For the text-containing cell, return its midpoint in (x, y) coordinate format. 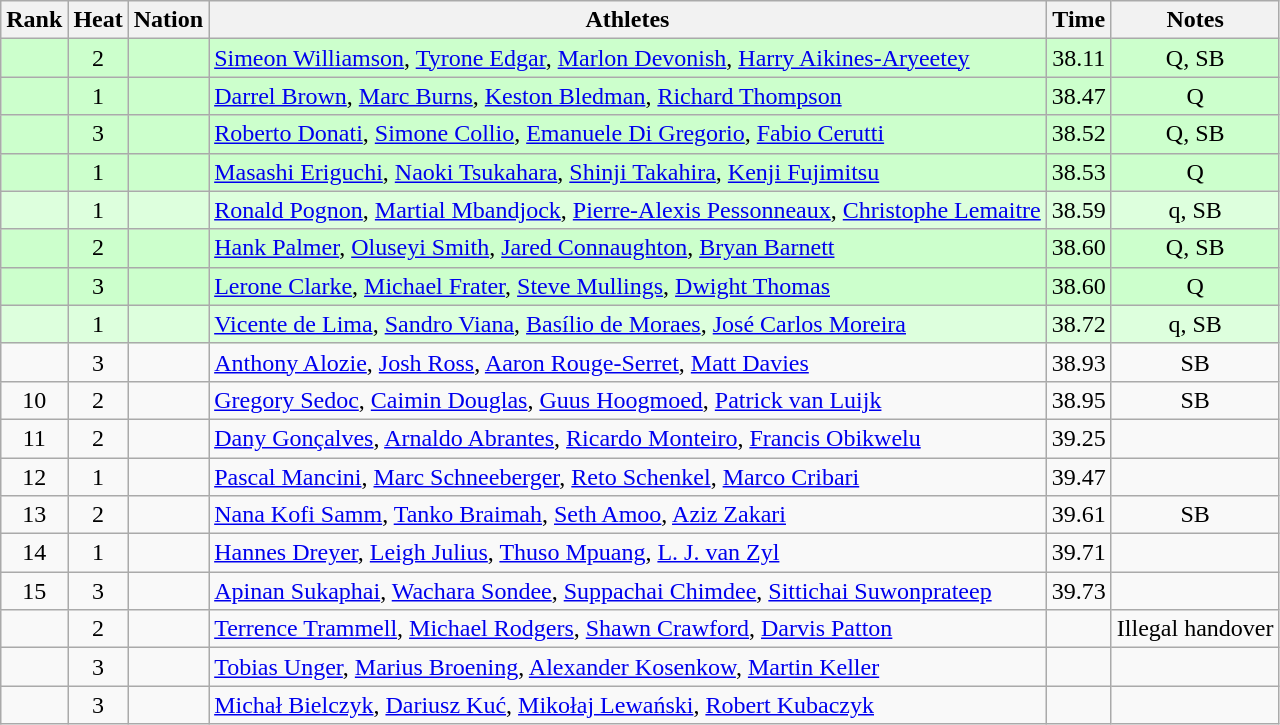
Athletes (628, 20)
Simeon Williamson, Tyrone Edgar, Marlon Devonish, Harry Aikines-Aryeetey (628, 58)
Darrel Brown, Marc Burns, Keston Bledman, Richard Thompson (628, 96)
Dany Gonçalves, Arnaldo Abrantes, Ricardo Monteiro, Francis Obikwelu (628, 438)
Nation (168, 20)
38.11 (1078, 58)
Masashi Eriguchi, Naoki Tsukahara, Shinji Takahira, Kenji Fujimitsu (628, 172)
Roberto Donati, Simone Collio, Emanuele Di Gregorio, Fabio Cerutti (628, 134)
Lerone Clarke, Michael Frater, Steve Mullings, Dwight Thomas (628, 286)
13 (34, 515)
Nana Kofi Samm, Tanko Braimah, Seth Amoo, Aziz Zakari (628, 515)
Gregory Sedoc, Caimin Douglas, Guus Hoogmoed, Patrick van Luijk (628, 400)
38.59 (1078, 210)
Hannes Dreyer, Leigh Julius, Thuso Mpuang, L. J. van Zyl (628, 553)
39.61 (1078, 515)
Notes (1195, 20)
14 (34, 553)
Apinan Sukaphai, Wachara Sondee, Suppachai Chimdee, Sittichai Suwonprateep (628, 591)
Hank Palmer, Oluseyi Smith, Jared Connaughton, Bryan Barnett (628, 248)
38.53 (1078, 172)
38.93 (1078, 362)
10 (34, 400)
39.73 (1078, 591)
Rank (34, 20)
Anthony Alozie, Josh Ross, Aaron Rouge-Serret, Matt Davies (628, 362)
Vicente de Lima, Sandro Viana, Basílio de Moraes, José Carlos Moreira (628, 324)
39.25 (1078, 438)
39.71 (1078, 553)
12 (34, 477)
38.47 (1078, 96)
Michał Bielczyk, Dariusz Kuć, Mikołaj Lewański, Robert Kubaczyk (628, 705)
Pascal Mancini, Marc Schneeberger, Reto Schenkel, Marco Cribari (628, 477)
38.72 (1078, 324)
15 (34, 591)
Terrence Trammell, Michael Rodgers, Shawn Crawford, Darvis Patton (628, 629)
Heat (98, 20)
11 (34, 438)
Illegal handover (1195, 629)
38.52 (1078, 134)
Tobias Unger, Marius Broening, Alexander Kosenkow, Martin Keller (628, 667)
Ronald Pognon, Martial Mbandjock, Pierre-Alexis Pessonneaux, Christophe Lemaitre (628, 210)
39.47 (1078, 477)
38.95 (1078, 400)
Time (1078, 20)
